Return [x, y] of the center of cell containing provided text 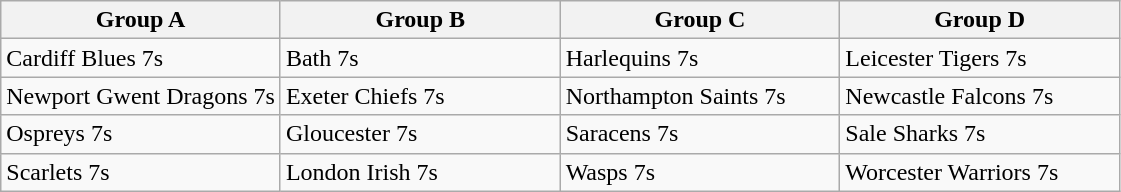
Newport Gwent Dragons 7s [141, 96]
Sale Sharks 7s [980, 134]
Cardiff Blues 7s [141, 58]
Group D [980, 20]
Scarlets 7s [141, 172]
Ospreys 7s [141, 134]
Northampton Saints 7s [700, 96]
Wasps 7s [700, 172]
Gloucester 7s [420, 134]
Group A [141, 20]
Bath 7s [420, 58]
Saracens 7s [700, 134]
London Irish 7s [420, 172]
Harlequins 7s [700, 58]
Group C [700, 20]
Leicester Tigers 7s [980, 58]
Group B [420, 20]
Worcester Warriors 7s [980, 172]
Newcastle Falcons 7s [980, 96]
Exeter Chiefs 7s [420, 96]
